Search for the cell housing the specified text and yield its (x, y) center coordinate. 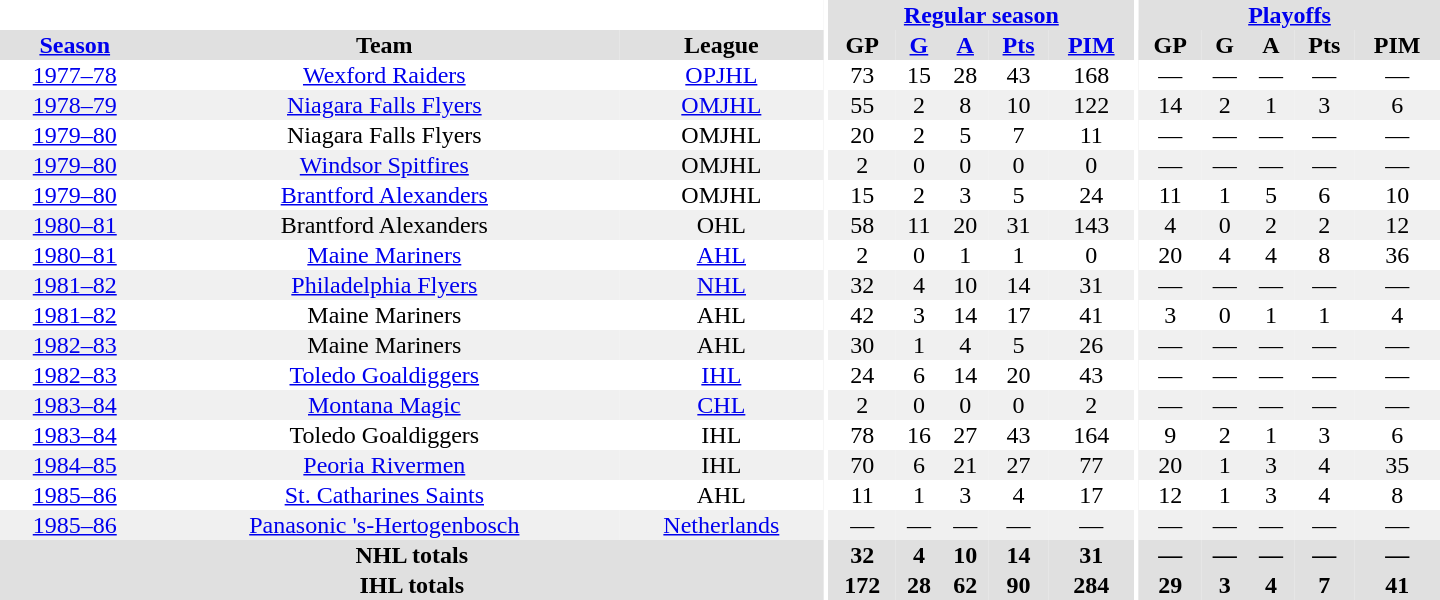
OPJHL (721, 75)
Season (75, 45)
St. Catharines Saints (385, 495)
League (721, 45)
IHL totals (412, 585)
Montana Magic (385, 405)
1984–85 (75, 465)
Regular season (982, 15)
164 (1092, 435)
16 (919, 435)
78 (862, 435)
58 (862, 225)
Wexford Raiders (385, 75)
Philadelphia Flyers (385, 285)
Netherlands (721, 525)
Peoria Rivermen (385, 465)
9 (1170, 435)
Playoffs (1290, 15)
29 (1170, 585)
90 (1018, 585)
70 (862, 465)
168 (1092, 75)
62 (965, 585)
NHL totals (412, 555)
77 (1092, 465)
35 (1397, 465)
55 (862, 105)
1978–79 (75, 105)
172 (862, 585)
284 (1092, 585)
42 (862, 315)
26 (1092, 345)
36 (1397, 255)
1977–78 (75, 75)
Panasonic 's-Hertogenbosch (385, 525)
Team (385, 45)
143 (1092, 225)
73 (862, 75)
OHL (721, 225)
CHL (721, 405)
122 (1092, 105)
30 (862, 345)
NHL (721, 285)
21 (965, 465)
Windsor Spitfires (385, 165)
